Identify which cell holds the provided text, then report its [x, y] central coordinate. 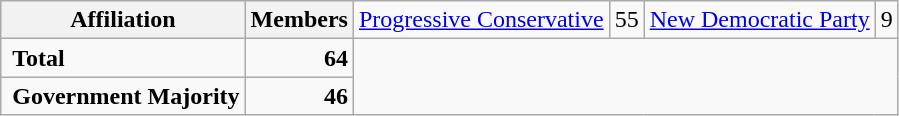
55 [626, 20]
9 [886, 20]
46 [299, 96]
New Democratic Party [760, 20]
Progressive Conservative [481, 20]
64 [299, 58]
Members [299, 20]
Total [123, 58]
Government Majority [123, 96]
Affiliation [123, 20]
